Determine the [x, y] coordinate at the center of the cell enclosing the given text.  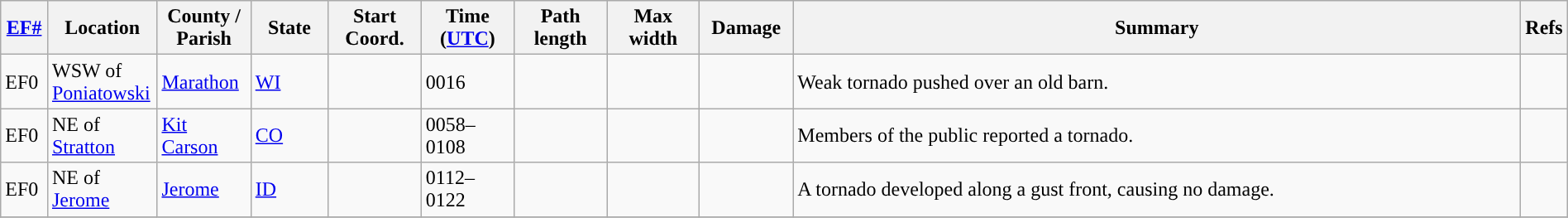
EF# [25, 28]
Location [102, 28]
Max width [653, 28]
Refs [1545, 28]
ID [289, 189]
0112–0122 [467, 189]
Members of the public reported a tornado. [1157, 136]
Summary [1157, 28]
NE of Stratton [102, 136]
County / Parish [203, 28]
WI [289, 81]
NE of Jerome [102, 189]
Damage [746, 28]
CO [289, 136]
Kit Carson [203, 136]
WSW of Poniatowski [102, 81]
Path length [561, 28]
0016 [467, 81]
Marathon [203, 81]
State [289, 28]
Time (UTC) [467, 28]
0058–0108 [467, 136]
A tornado developed along a gust front, causing no damage. [1157, 189]
Jerome [203, 189]
Weak tornado pushed over an old barn. [1157, 81]
Start Coord. [375, 28]
